Output the [X, Y] coordinate of the center of the cell containing the given text.  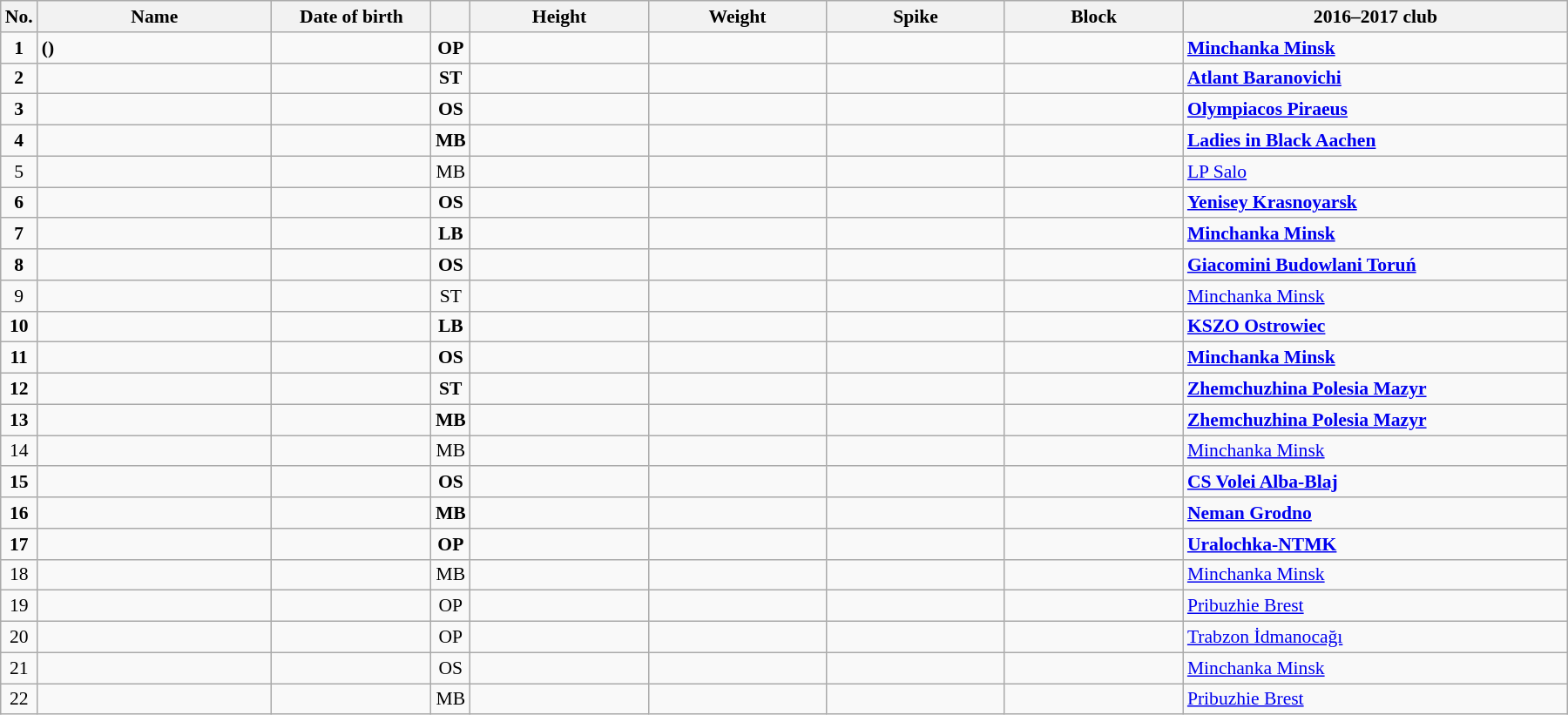
22 [19, 699]
4 [19, 141]
8 [19, 265]
() [155, 48]
Yenisey Krasnoyarsk [1375, 203]
Neman Grodno [1375, 513]
Spike [916, 17]
13 [19, 420]
17 [19, 544]
3 [19, 110]
Atlant Baranovichi [1375, 78]
12 [19, 389]
7 [19, 234]
No. [19, 17]
1 [19, 48]
16 [19, 513]
Name [155, 17]
CS Volei Alba-Blaj [1375, 482]
LP Salo [1375, 172]
18 [19, 575]
Height [559, 17]
5 [19, 172]
Trabzon İdmanocağı [1375, 637]
10 [19, 327]
Date of birth [352, 17]
11 [19, 358]
Ladies in Black Aachen [1375, 141]
2016–2017 club [1375, 17]
6 [19, 203]
KSZO Ostrowiec [1375, 327]
Olympiacos Piraeus [1375, 110]
21 [19, 668]
2 [19, 78]
20 [19, 637]
Block [1094, 17]
Giacomini Budowlani Toruń [1375, 265]
Uralochka-NTMK [1375, 544]
Weight [737, 17]
15 [19, 482]
19 [19, 606]
14 [19, 451]
9 [19, 296]
